For the text-containing cell, return its midpoint in (X, Y) coordinate format. 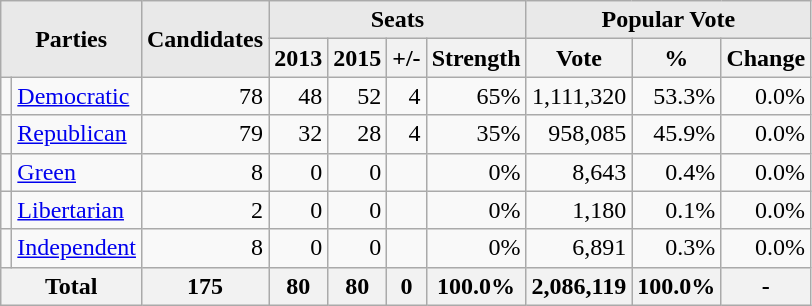
53.3% (676, 96)
Parties (72, 39)
- (766, 286)
2,086,119 (579, 286)
35% (476, 134)
Independent (77, 248)
1,180 (579, 210)
Democratic (77, 96)
Strength (476, 58)
958,085 (579, 134)
Candidates (204, 39)
0.1% (676, 210)
1,111,320 (579, 96)
Total (72, 286)
28 (358, 134)
0.4% (676, 172)
45.9% (676, 134)
65% (476, 96)
2013 (298, 58)
Change (766, 58)
Republican (77, 134)
48 (298, 96)
% (676, 58)
8,643 (579, 172)
78 (204, 96)
Popular Vote (668, 20)
2 (204, 210)
0.3% (676, 248)
Vote (579, 58)
32 (298, 134)
79 (204, 134)
Libertarian (77, 210)
2015 (358, 58)
175 (204, 286)
6,891 (579, 248)
Green (77, 172)
52 (358, 96)
+/- (406, 58)
Seats (398, 20)
